Provide the (x, y) coordinate of the cell's center where the given text is located.  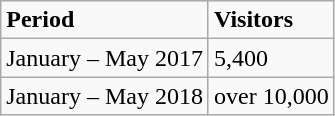
Period (105, 20)
January – May 2017 (105, 58)
Visitors (271, 20)
5,400 (271, 58)
over 10,000 (271, 96)
January – May 2018 (105, 96)
